Identify which cell holds the provided text, then report its (X, Y) central coordinate. 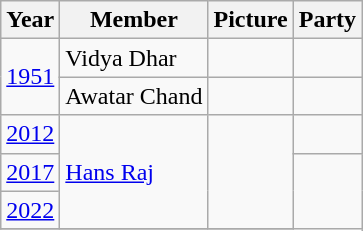
2022 (30, 210)
Year (30, 20)
Picture (250, 20)
Member (134, 20)
2017 (30, 172)
Vidya Dhar (134, 58)
1951 (30, 77)
Party (327, 20)
2012 (30, 134)
Awatar Chand (134, 96)
Hans Raj (134, 172)
